Detect which cell encompasses the target text, then output its (X, Y) center coordinate. 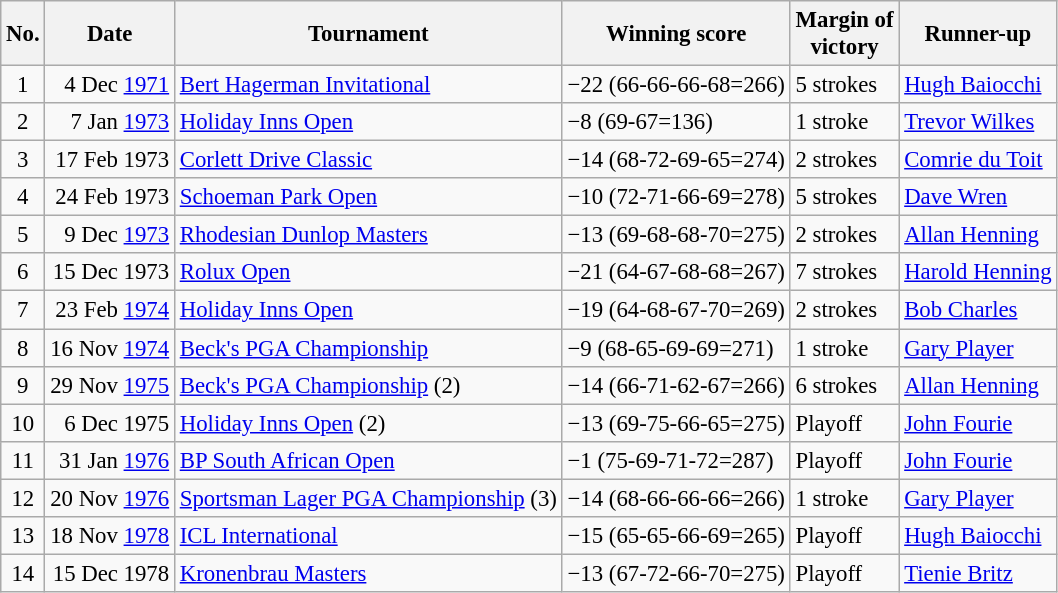
Sportsman Lager PGA Championship (3) (368, 498)
Beck's PGA Championship (2) (368, 385)
Winning score (676, 34)
−8 (69-67=136) (676, 122)
−14 (68-66-66-66=266) (676, 498)
20 Nov 1976 (110, 498)
7 (23, 310)
−14 (68-72-69-65=274) (676, 160)
29 Nov 1975 (110, 385)
12 (23, 498)
1 (23, 85)
6 Dec 1975 (110, 423)
4 (23, 197)
11 (23, 460)
Bob Charles (978, 310)
ICL International (368, 536)
14 (23, 573)
Date (110, 34)
−13 (69-68-68-70=275) (676, 235)
−15 (65-65-66-69=265) (676, 536)
8 (23, 348)
Kronenbrau Masters (368, 573)
Tienie Britz (978, 573)
2 (23, 122)
31 Jan 1976 (110, 460)
Harold Henning (978, 273)
Holiday Inns Open (2) (368, 423)
−13 (69-75-66-65=275) (676, 423)
15 Dec 1973 (110, 273)
−14 (66-71-62-67=266) (676, 385)
17 Feb 1973 (110, 160)
−13 (67-72-66-70=275) (676, 573)
Bert Hagerman Invitational (368, 85)
16 Nov 1974 (110, 348)
Margin ofvictory (844, 34)
Rhodesian Dunlop Masters (368, 235)
−22 (66-66-66-68=266) (676, 85)
−9 (68-65-69-69=271) (676, 348)
9 (23, 385)
3 (23, 160)
7 strokes (844, 273)
18 Nov 1978 (110, 536)
6 strokes (844, 385)
13 (23, 536)
−21 (64-67-68-68=267) (676, 273)
5 (23, 235)
7 Jan 1973 (110, 122)
23 Feb 1974 (110, 310)
−10 (72-71-66-69=278) (676, 197)
Beck's PGA Championship (368, 348)
Schoeman Park Open (368, 197)
Dave Wren (978, 197)
Trevor Wilkes (978, 122)
No. (23, 34)
BP South African Open (368, 460)
Rolux Open (368, 273)
Corlett Drive Classic (368, 160)
Runner-up (978, 34)
9 Dec 1973 (110, 235)
4 Dec 1971 (110, 85)
6 (23, 273)
Tournament (368, 34)
−19 (64-68-67-70=269) (676, 310)
15 Dec 1978 (110, 573)
10 (23, 423)
−1 (75-69-71-72=287) (676, 460)
Comrie du Toit (978, 160)
24 Feb 1973 (110, 197)
